Search for the cell housing the specified text and yield its (x, y) center coordinate. 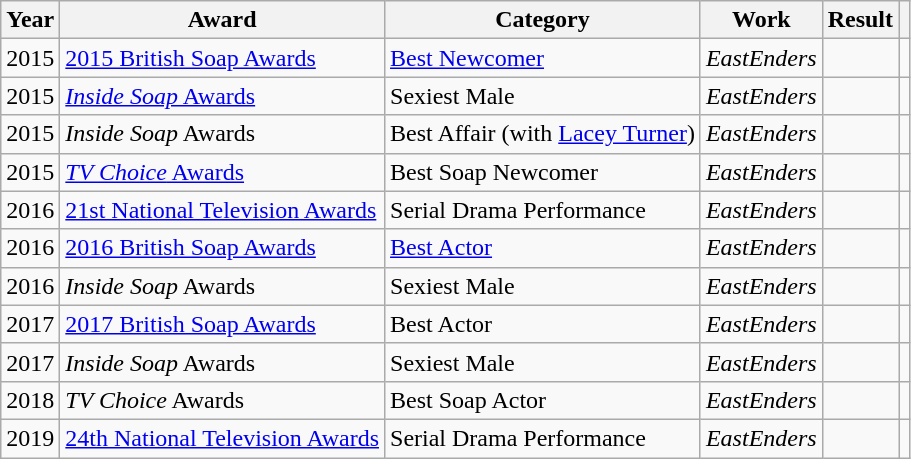
Result (860, 20)
Best Soap Actor (543, 400)
Best Soap Newcomer (543, 172)
Year (30, 20)
Best Affair (with Lacey Turner) (543, 134)
2015 British Soap Awards (222, 58)
2018 (30, 400)
Category (543, 20)
2017 British Soap Awards (222, 324)
Work (761, 20)
Best Newcomer (543, 58)
2016 British Soap Awards (222, 248)
2019 (30, 438)
21st National Television Awards (222, 210)
24th National Television Awards (222, 438)
Award (222, 20)
